Output the [x, y] coordinate of the center of the cell containing the given text.  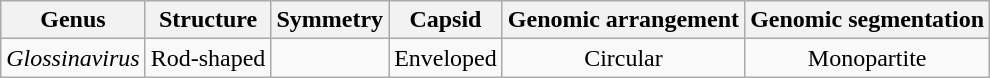
Capsid [446, 20]
Genomic segmentation [868, 20]
Structure [208, 20]
Monopartite [868, 58]
Circular [623, 58]
Symmetry [330, 20]
Rod-shaped [208, 58]
Enveloped [446, 58]
Genomic arrangement [623, 20]
Glossinavirus [73, 58]
Genus [73, 20]
